Find where the given text appears and provide that cell's center as (X, Y) coordinate. 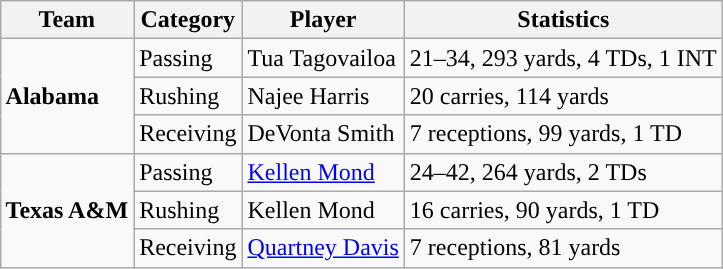
DeVonta Smith (323, 134)
7 receptions, 99 yards, 1 TD (563, 134)
Texas A&M (67, 210)
Statistics (563, 20)
21–34, 293 yards, 4 TDs, 1 INT (563, 58)
7 receptions, 81 yards (563, 248)
Quartney Davis (323, 248)
Category (188, 20)
20 carries, 114 yards (563, 96)
Player (323, 20)
16 carries, 90 yards, 1 TD (563, 210)
Najee Harris (323, 96)
Team (67, 20)
24–42, 264 yards, 2 TDs (563, 172)
Alabama (67, 96)
Tua Tagovailoa (323, 58)
